Locate the cell with the specified text and output its [x, y] center coordinate. 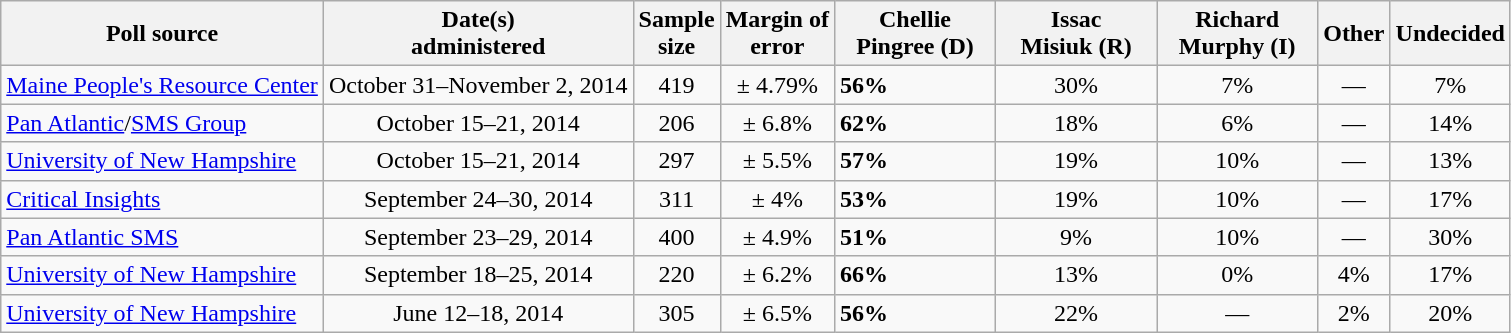
419 [676, 85]
4% [1354, 275]
14% [1450, 123]
Critical Insights [162, 199]
June 12–18, 2014 [478, 313]
51% [914, 237]
Date(s)administered [478, 34]
± 6.2% [777, 275]
Maine People's Resource Center [162, 85]
Pan Atlantic/SMS Group [162, 123]
Other [1354, 34]
206 [676, 123]
18% [1076, 123]
305 [676, 313]
297 [676, 161]
220 [676, 275]
± 4.9% [777, 237]
RichardMurphy (I) [1238, 34]
ChelliePingree (D) [914, 34]
66% [914, 275]
0% [1238, 275]
Pan Atlantic SMS [162, 237]
± 4% [777, 199]
± 6.5% [777, 313]
6% [1238, 123]
22% [1076, 313]
62% [914, 123]
IssacMisiuk (R) [1076, 34]
2% [1354, 313]
± 4.79% [777, 85]
Samplesize [676, 34]
311 [676, 199]
400 [676, 237]
± 5.5% [777, 161]
Margin oferror [777, 34]
Undecided [1450, 34]
September 18–25, 2014 [478, 275]
Poll source [162, 34]
53% [914, 199]
20% [1450, 313]
57% [914, 161]
October 31–November 2, 2014 [478, 85]
September 24–30, 2014 [478, 199]
September 23–29, 2014 [478, 237]
9% [1076, 237]
± 6.8% [777, 123]
